Capture the cell that displays the provided text and extract its [X, Y] central coordinate. 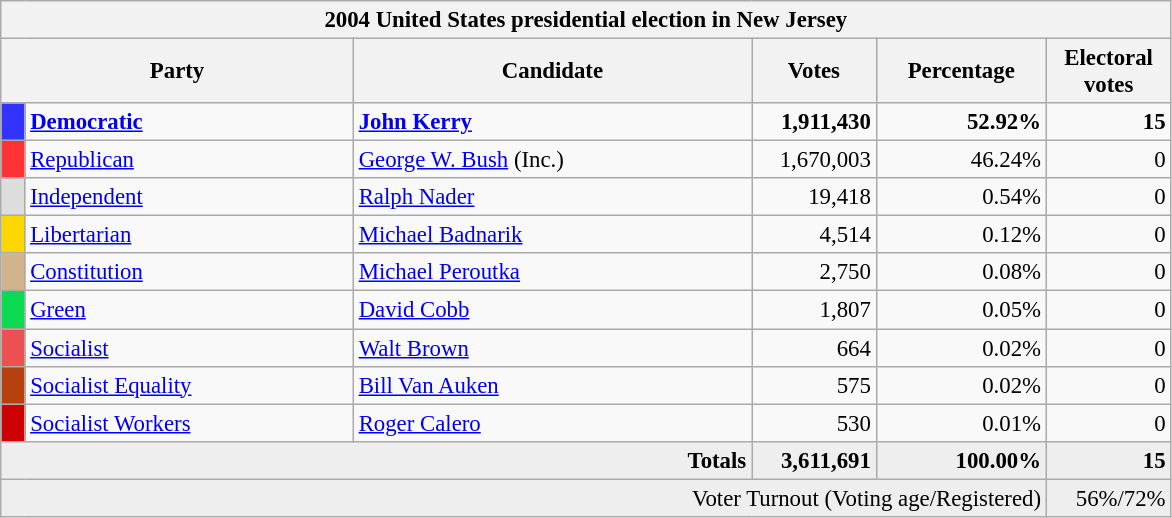
Ralph Nader [552, 197]
664 [814, 348]
4,514 [814, 235]
John Kerry [552, 122]
3,611,691 [814, 460]
Totals [376, 460]
George W. Bush (Inc.) [552, 160]
Roger Calero [552, 423]
Bill Van Auken [552, 385]
Socialist Equality [189, 385]
Constitution [189, 273]
Republican [189, 160]
Socialist Workers [189, 423]
Percentage [961, 72]
1,670,003 [814, 160]
0.01% [961, 423]
2,750 [814, 273]
Candidate [552, 72]
David Cobb [552, 310]
2004 United States presidential election in New Jersey [586, 20]
0.12% [961, 235]
Voter Turnout (Voting age/Registered) [524, 498]
Party [178, 72]
19,418 [814, 197]
46.24% [961, 160]
Michael Peroutka [552, 273]
56%/72% [1108, 498]
Socialist [189, 348]
0.08% [961, 273]
Votes [814, 72]
Electoral votes [1108, 72]
575 [814, 385]
Walt Brown [552, 348]
Green [189, 310]
1,911,430 [814, 122]
Michael Badnarik [552, 235]
52.92% [961, 122]
530 [814, 423]
0.54% [961, 197]
1,807 [814, 310]
Democratic [189, 122]
Libertarian [189, 235]
100.00% [961, 460]
Independent [189, 197]
0.05% [961, 310]
